Pinpoint the cell where the given text exists, returning its (x, y) midpoint coordinate. 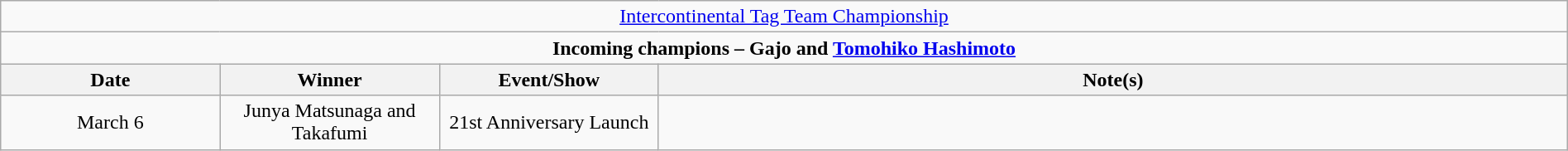
Winner (329, 80)
Event/Show (549, 80)
Junya Matsunaga and Takafumi (329, 123)
21st Anniversary Launch (549, 123)
Incoming champions – Gajo and Tomohiko Hashimoto (784, 48)
March 6 (111, 123)
Note(s) (1113, 80)
Intercontinental Tag Team Championship (784, 17)
Date (111, 80)
